Provide the (X, Y) coordinate of the cell's center where the given text is located.  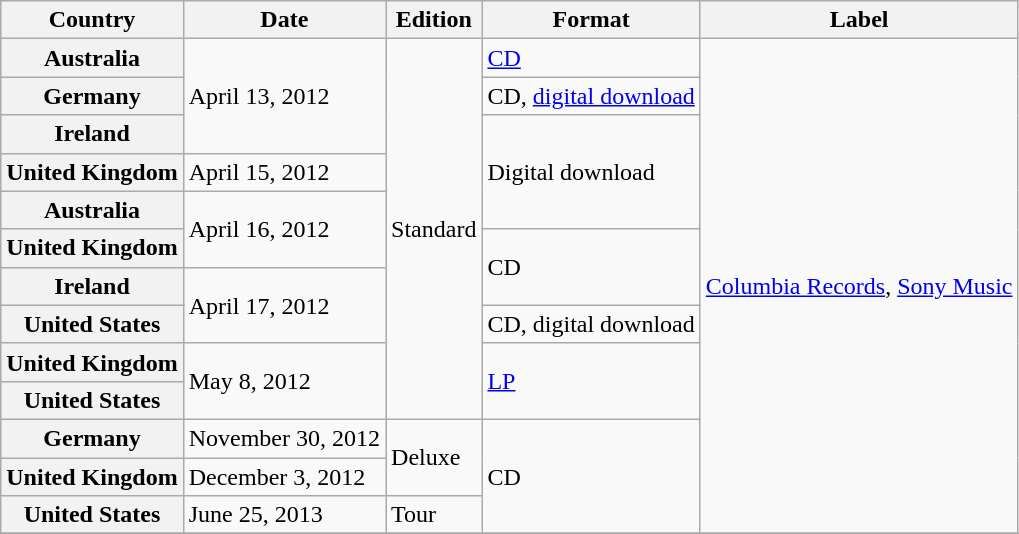
Columbia Records, Sony Music (859, 286)
Label (859, 20)
November 30, 2012 (284, 438)
Date (284, 20)
Country (92, 20)
LP (591, 381)
May 8, 2012 (284, 381)
Standard (434, 230)
April 13, 2012 (284, 96)
Digital download (591, 172)
Deluxe (434, 457)
April 16, 2012 (284, 229)
December 3, 2012 (284, 477)
Tour (434, 515)
June 25, 2013 (284, 515)
Edition (434, 20)
April 15, 2012 (284, 172)
Format (591, 20)
April 17, 2012 (284, 305)
